Capture the cell that displays the provided text and extract its (x, y) central coordinate. 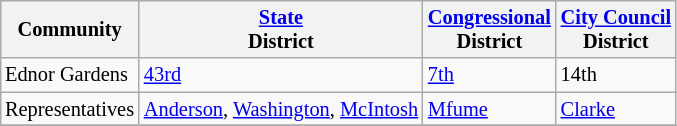
Clarke (616, 109)
43rd (281, 75)
StateDistrict (281, 29)
City CouncilDistrict (616, 29)
Representatives (70, 109)
Ednor Gardens (70, 75)
Mfume (490, 109)
Community (70, 29)
CongressionalDistrict (490, 29)
14th (616, 75)
Anderson, Washington, McIntosh (281, 109)
7th (490, 75)
